For the text-containing cell, return its midpoint in [x, y] coordinate format. 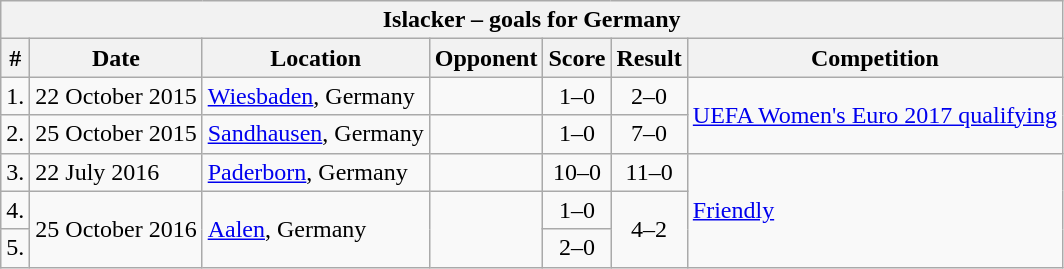
1. [16, 96]
2. [16, 134]
Result [649, 58]
UEFA Women's Euro 2017 qualifying [874, 115]
Opponent [486, 58]
11–0 [649, 172]
Friendly [874, 210]
Wiesbaden, Germany [316, 96]
7–0 [649, 134]
Date [116, 58]
3. [16, 172]
Aalen, Germany [316, 229]
5. [16, 248]
# [16, 58]
Islacker – goals for Germany [532, 20]
4. [16, 210]
22 July 2016 [116, 172]
4–2 [649, 229]
Sandhausen, Germany [316, 134]
10–0 [577, 172]
Score [577, 58]
Competition [874, 58]
22 October 2015 [116, 96]
25 October 2015 [116, 134]
Paderborn, Germany [316, 172]
Location [316, 58]
25 October 2016 [116, 229]
